From the cell containing the given text, extract its center point as [x, y] coordinate. 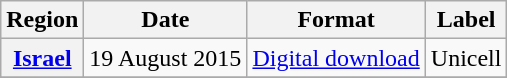
19 August 2015 [166, 58]
Label [466, 20]
Digital download [336, 58]
Region [42, 20]
Date [166, 20]
Unicell [466, 58]
Israel [42, 58]
Format [336, 20]
